Return the [X, Y] coordinate for the center point of the cell that contains the specified text.  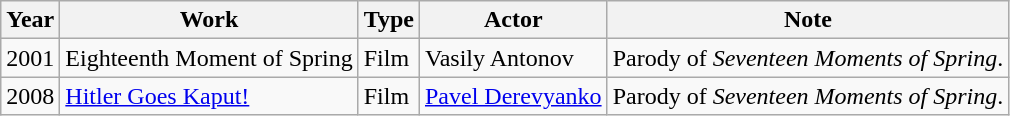
Eighteenth Moment of Spring [209, 58]
Vasily Antonov [513, 58]
Year [30, 20]
Note [808, 20]
Work [209, 20]
Type [388, 20]
2008 [30, 96]
2001 [30, 58]
Hitler Goes Kaput! [209, 96]
Pavel Derevyanko [513, 96]
Actor [513, 20]
